Output the [X, Y] coordinate of the center of the cell containing the given text.  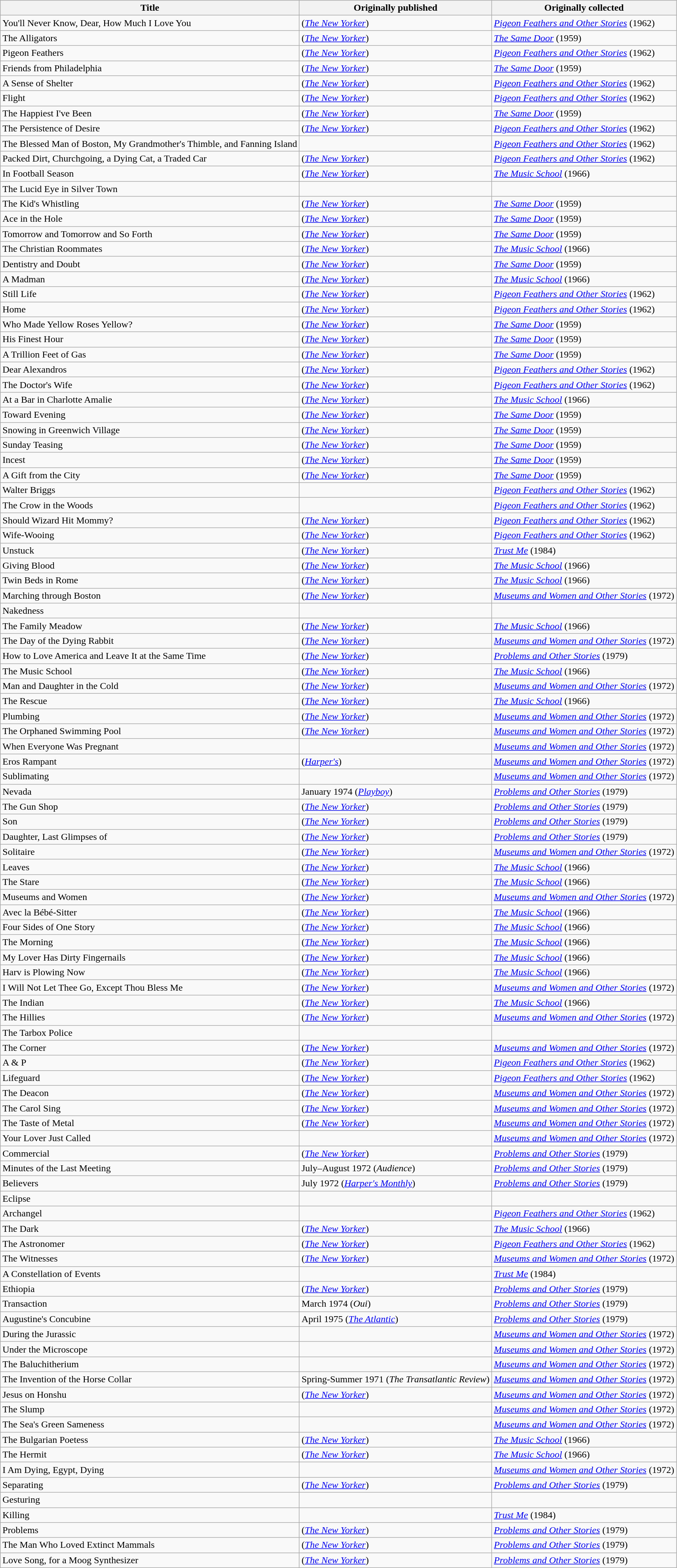
You'll Never Know, Dear, How Much I Love You [150, 23]
The Lucid Eye in Silver Town [150, 189]
Pigeon Feathers [150, 53]
Home [150, 309]
Eros Rampant [150, 761]
The Blessed Man of Boston, My Grandmother's Thimble, and Fanning Island [150, 143]
At a Bar in Charlotte Amalie [150, 400]
Incest [150, 460]
The Doctor's Wife [150, 384]
A Gift from the City [150, 475]
A Trillion Feet of Gas [150, 354]
Separating [150, 1485]
(Harper's) [396, 761]
In Football Season [150, 173]
Still Life [150, 294]
Problems [150, 1530]
Archangel [150, 1214]
January 1974 (Playboy) [396, 792]
The Baluchitherium [150, 1364]
Solitaire [150, 852]
Love Song, for a Moog Synthesizer [150, 1560]
The Witnesses [150, 1259]
Giving Blood [150, 565]
Nakedness [150, 611]
Augustine's Concubine [150, 1319]
Snowing in Greenwich Village [150, 430]
Dentistry and Doubt [150, 264]
The Day of the Dying Rabbit [150, 641]
The Tarbox Police [150, 1033]
Ace in the Hole [150, 219]
A Sense of Shelter [150, 83]
The Christian Roommates [150, 249]
The Alligators [150, 38]
The Music School [150, 671]
Ethiopia [150, 1289]
I Will Not Let Thee Go, Except Thou Bless Me [150, 988]
The Indian [150, 1003]
The Orphaned Swimming Pool [150, 731]
The Deacon [150, 1093]
Should Wizard Hit Mommy? [150, 520]
Your Lover Just Called [150, 1138]
Leaves [150, 867]
Killing [150, 1515]
Originally published [396, 8]
The Sea's Green Sameness [150, 1425]
Title [150, 8]
Originally collected [584, 8]
July 1972 (Harper's Monthly) [396, 1184]
Avec la Bébé-Sitter [150, 912]
Marching through Boston [150, 596]
The Morning [150, 942]
A & P [150, 1063]
The Dark [150, 1229]
The Corner [150, 1048]
The Hillies [150, 1018]
When Everyone Was Pregnant [150, 746]
During the Jurassic [150, 1334]
Who Made Yellow Roses Yellow? [150, 324]
Sublimating [150, 776]
Minutes of the Last Meeting [150, 1168]
Packed Dirt, Churchgoing, a Dying Cat, a Traded Car [150, 158]
Four Sides of One Story [150, 927]
The Stare [150, 882]
Museums and Women [150, 897]
The Persistence of Desire [150, 128]
Flight [150, 98]
The Crow in the Woods [150, 505]
Twin Beds in Rome [150, 580]
The Family Meadow [150, 626]
Walter Briggs [150, 490]
Plumbing [150, 716]
Wife-Wooing [150, 535]
The Slump [150, 1410]
Gesturing [150, 1500]
Lifeguard [150, 1078]
Nevada [150, 792]
Believers [150, 1184]
His Finest Hour [150, 339]
My Lover Has Dirty Fingernails [150, 957]
A Madman [150, 279]
The Happiest I've Been [150, 113]
The Gun Shop [150, 807]
How to Love America and Leave It at the Same Time [150, 656]
Dear Alexandros [150, 369]
April 1975 (The Atlantic) [396, 1319]
The Taste of Metal [150, 1123]
The Invention of the Horse Collar [150, 1379]
March 1974 (Oui) [396, 1304]
July–August 1972 (Audience) [396, 1168]
The Carol Sing [150, 1108]
The Kid's Whistling [150, 204]
Spring-Summer 1971 (The Transatlantic Review) [396, 1379]
Transaction [150, 1304]
Son [150, 822]
Commercial [150, 1153]
The Astronomer [150, 1244]
Eclipse [150, 1199]
The Bulgarian Poetess [150, 1440]
Sunday Teasing [150, 445]
The Hermit [150, 1455]
Tomorrow and Tomorrow and So Forth [150, 234]
Jesus on Honshu [150, 1394]
The Rescue [150, 701]
Man and Daughter in the Cold [150, 686]
Friends from Philadelphia [150, 68]
Under the Microscope [150, 1349]
Unstuck [150, 550]
I Am Dying, Egypt, Dying [150, 1470]
A Constellation of Events [150, 1274]
The Man Who Loved Extinct Mammals [150, 1545]
Toward Evening [150, 415]
Harv is Plowing Now [150, 972]
Daughter, Last Glimpses of [150, 837]
